Provide the (x, y) coordinate of the cell's center where the given text is located.  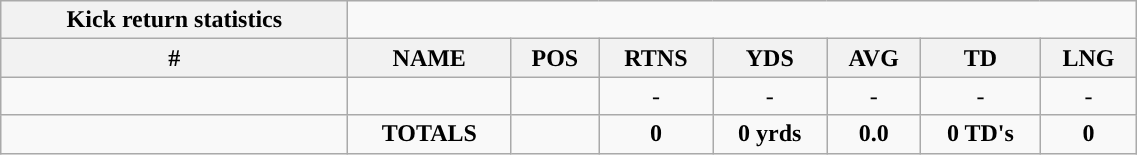
TOTALS (430, 134)
TD (980, 58)
0.0 (874, 134)
0 TD's (980, 134)
Kick return statistics (174, 20)
RTNS (656, 58)
AVG (874, 58)
LNG (1088, 58)
NAME (430, 58)
# (174, 58)
YDS (770, 58)
0 yrds (770, 134)
POS (555, 58)
